Output the (x, y) coordinate of the center of the cell containing the given text.  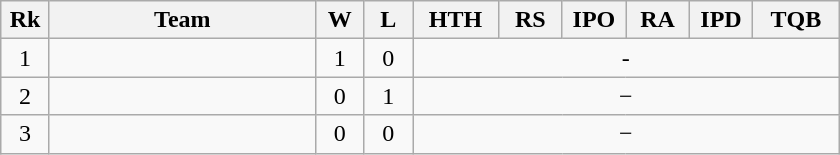
IPD (721, 20)
TQB (796, 20)
RS (531, 20)
Team (182, 20)
- (625, 58)
L (388, 20)
HTH (455, 20)
IPO (594, 20)
3 (26, 134)
RA (658, 20)
W (340, 20)
Rk (26, 20)
2 (26, 96)
